Return (x, y) of the center of cell containing provided text 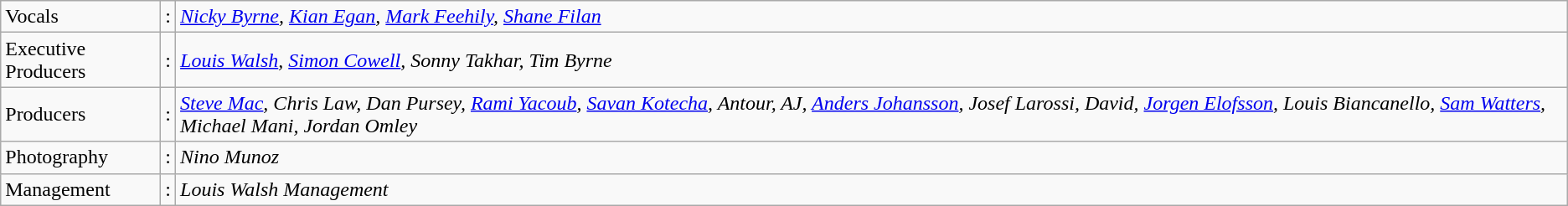
Louis Walsh, Simon Cowell, Sonny Takhar, Tim Byrne (872, 60)
Louis Walsh Management (872, 189)
Nicky Byrne, Kian Egan, Mark Feehily, Shane Filan (872, 17)
Vocals (80, 17)
Executive Producers (80, 60)
Management (80, 189)
Nino Munoz (872, 157)
Photography (80, 157)
Producers (80, 114)
